For the text-containing cell, return its midpoint in (x, y) coordinate format. 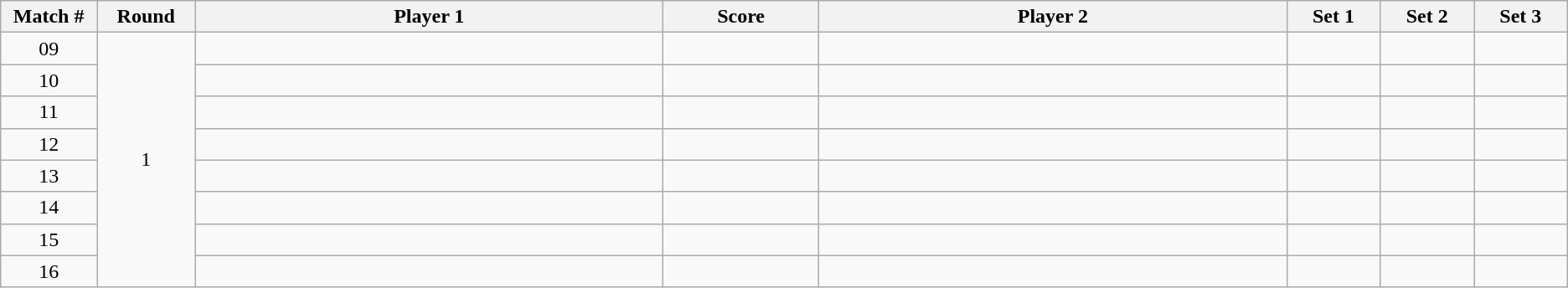
16 (49, 271)
14 (49, 208)
13 (49, 176)
11 (49, 112)
Set 1 (1333, 17)
Match # (49, 17)
Set 2 (1427, 17)
Player 2 (1053, 17)
Set 3 (1521, 17)
1 (146, 160)
Round (146, 17)
12 (49, 144)
Player 1 (429, 17)
09 (49, 49)
10 (49, 80)
Score (741, 17)
15 (49, 239)
